Return [X, Y] of the center of cell containing provided text 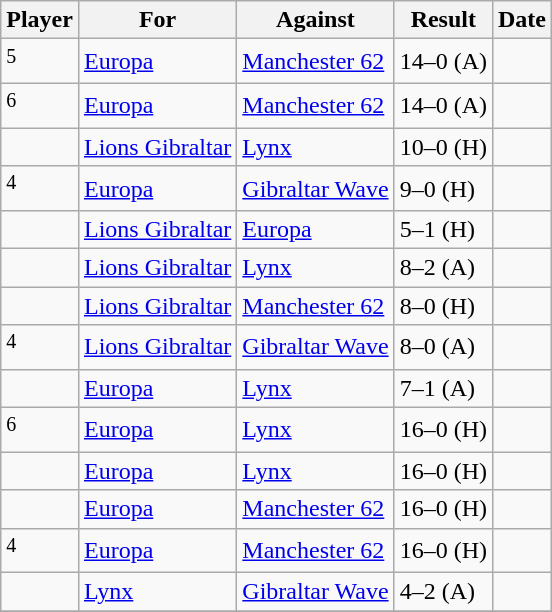
Result [443, 20]
8–2 (A) [443, 268]
10–0 (H) [443, 147]
9–0 (H) [443, 188]
Against [316, 20]
Date [522, 20]
5 [40, 62]
8–0 (H) [443, 306]
8–0 (A) [443, 348]
4–2 (A) [443, 592]
For [157, 20]
Player [40, 20]
5–1 (H) [443, 230]
7–1 (A) [443, 388]
